Extract the (X, Y) coordinate from the center of the cell holding the provided text.  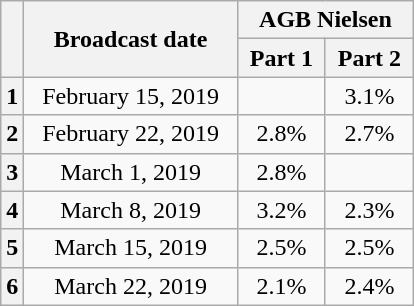
February 15, 2019 (131, 96)
March 8, 2019 (131, 210)
2.3% (369, 210)
6 (12, 286)
Part 2 (369, 58)
AGB Nielsen (325, 20)
March 22, 2019 (131, 286)
3.2% (281, 210)
2 (12, 134)
5 (12, 248)
2.1% (281, 286)
Broadcast date (131, 39)
3.1% (369, 96)
February 22, 2019 (131, 134)
Part 1 (281, 58)
4 (12, 210)
2.4% (369, 286)
2.7% (369, 134)
March 15, 2019 (131, 248)
March 1, 2019 (131, 172)
3 (12, 172)
1 (12, 96)
